Extract the (x, y) coordinate from the center of the cell holding the provided text.  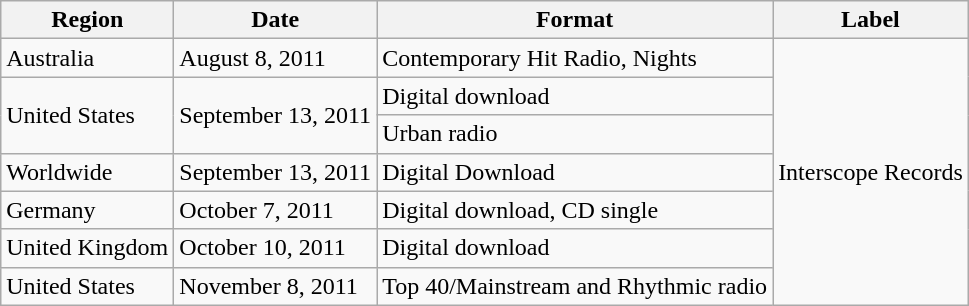
Digital download, CD single (575, 210)
Digital Download (575, 172)
United Kingdom (88, 248)
October 10, 2011 (276, 248)
Label (871, 20)
Urban radio (575, 134)
Worldwide (88, 172)
August 8, 2011 (276, 58)
Format (575, 20)
Top 40/Mainstream and Rhythmic radio (575, 286)
October 7, 2011 (276, 210)
Region (88, 20)
Germany (88, 210)
Interscope Records (871, 172)
Australia (88, 58)
November 8, 2011 (276, 286)
Contemporary Hit Radio, Nights (575, 58)
Date (276, 20)
